Locate the cell with the specified text and output its [x, y] center coordinate. 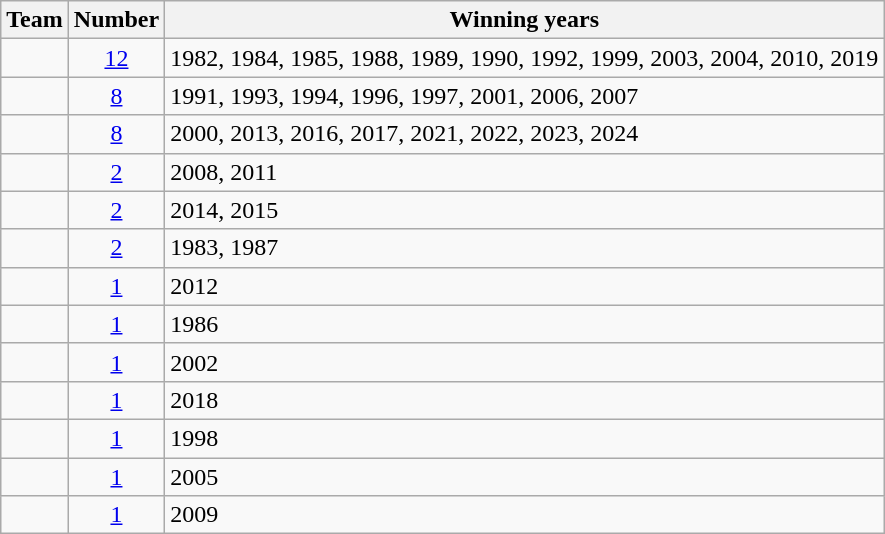
2009 [524, 515]
1983, 1987 [524, 248]
1998 [524, 438]
Team [35, 20]
2014, 2015 [524, 210]
12 [116, 58]
2012 [524, 286]
2005 [524, 477]
2000, 2013, 2016, 2017, 2021, 2022, 2023, 2024 [524, 134]
2008, 2011 [524, 172]
1986 [524, 324]
2002 [524, 362]
1982, 1984, 1985, 1988, 1989, 1990, 1992, 1999, 2003, 2004, 2010, 2019 [524, 58]
2018 [524, 400]
Number [116, 20]
Winning years [524, 20]
1991, 1993, 1994, 1996, 1997, 2001, 2006, 2007 [524, 96]
